Detect which cell encompasses the target text, then output its (x, y) center coordinate. 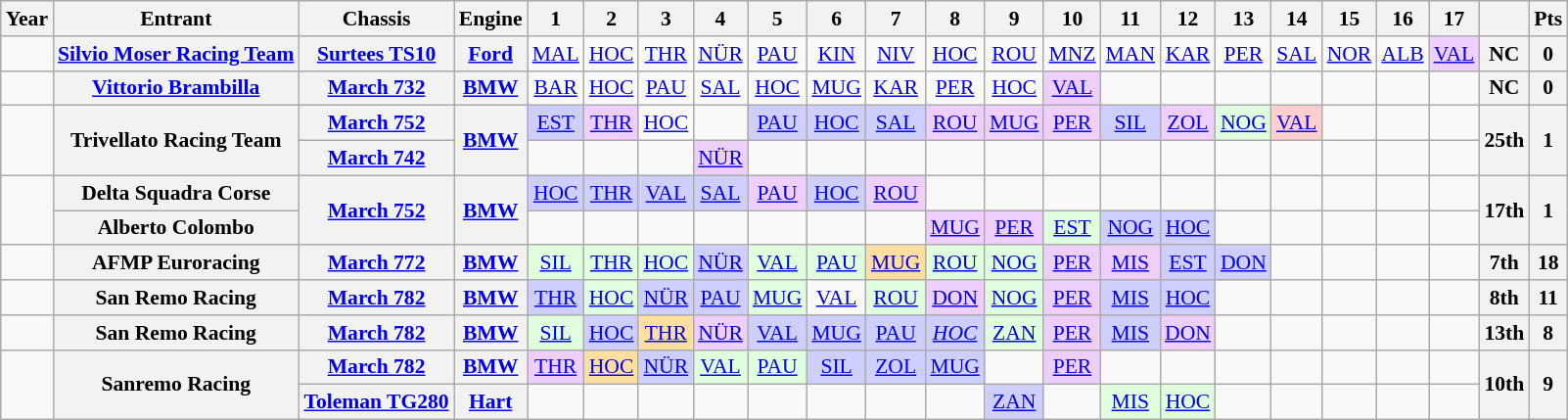
BAR (556, 88)
ALB (1402, 54)
Surtees TS10 (376, 54)
KIN (836, 54)
13 (1243, 19)
Silvio Moser Racing Team (176, 54)
18 (1548, 263)
17th (1503, 210)
MAN (1131, 54)
MNZ (1072, 54)
7 (897, 19)
6 (836, 19)
10 (1072, 19)
5 (777, 19)
16 (1402, 19)
14 (1297, 19)
10th (1503, 384)
7th (1503, 263)
25th (1503, 141)
13th (1503, 333)
Toleman TG280 (376, 402)
March 772 (376, 263)
NIV (897, 54)
March 732 (376, 88)
Engine (491, 19)
NOR (1350, 54)
Year (27, 19)
Pts (1548, 19)
Alberto Colombo (176, 228)
Chassis (376, 19)
MAL (556, 54)
Trivellato Racing Team (176, 141)
Delta Squadra Corse (176, 193)
Sanremo Racing (176, 384)
Entrant (176, 19)
Hart (491, 402)
8th (1503, 298)
AFMP Euroracing (176, 263)
3 (666, 19)
12 (1188, 19)
Vittorio Brambilla (176, 88)
Ford (491, 54)
2 (612, 19)
15 (1350, 19)
17 (1454, 19)
March 742 (376, 159)
4 (720, 19)
